Provide the (X, Y) coordinate of the cell's center where the given text is located.  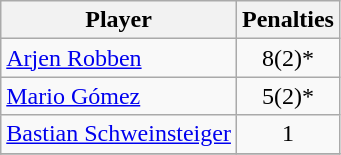
5(2)* (288, 96)
8(2)* (288, 58)
Player (119, 20)
1 (288, 134)
Penalties (288, 20)
Arjen Robben (119, 58)
Mario Gómez (119, 96)
Bastian Schweinsteiger (119, 134)
